Locate the cell with the specified text and output its [x, y] center coordinate. 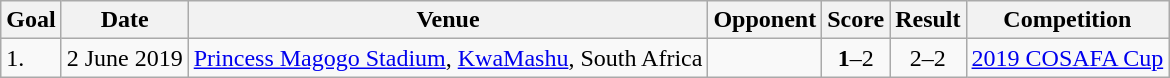
Competition [1068, 20]
Goal [31, 20]
2–2 [928, 58]
2 June 2019 [124, 58]
Venue [448, 20]
Date [124, 20]
2019 COSAFA Cup [1068, 58]
1–2 [856, 58]
Opponent [765, 20]
1. [31, 58]
Score [856, 20]
Result [928, 20]
Princess Magogo Stadium, KwaMashu, South Africa [448, 58]
